Provide the (x, y) coordinate of the cell's center where the given text is located.  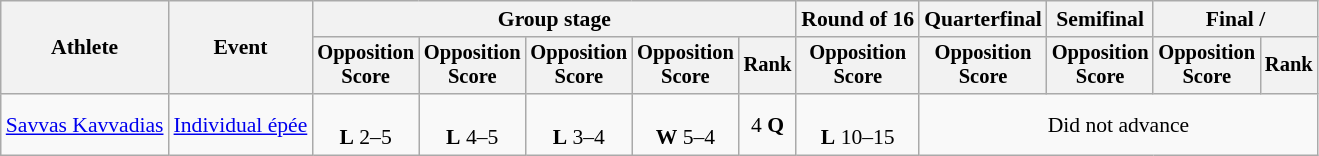
Final / (1235, 19)
L 10–15 (858, 124)
Individual épée (241, 124)
4 Q (768, 124)
Quarterfinal (983, 19)
L 2–5 (366, 124)
Semifinal (1100, 19)
Event (241, 48)
L 4–5 (472, 124)
Athlete (85, 48)
Savvas Kavvadias (85, 124)
Round of 16 (858, 19)
Did not advance (1118, 124)
Group stage (554, 19)
W 5–4 (686, 124)
L 3–4 (580, 124)
